Output the (X, Y) coordinate of the center of the cell containing the given text.  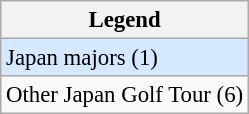
Other Japan Golf Tour (6) (125, 95)
Legend (125, 20)
Japan majors (1) (125, 58)
